Provide the (X, Y) coordinate of the cell's center where the given text is located.  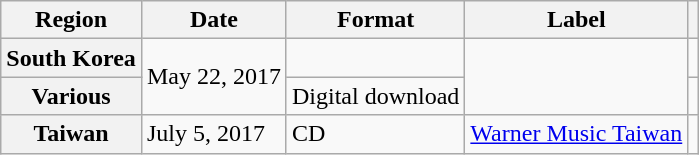
Region (72, 20)
Date (214, 20)
Format (375, 20)
Digital download (375, 96)
Various (72, 96)
Warner Music Taiwan (576, 134)
July 5, 2017 (214, 134)
CD (375, 134)
May 22, 2017 (214, 77)
Taiwan (72, 134)
South Korea (72, 58)
Label (576, 20)
